From the cell containing the given text, extract its center point as (X, Y) coordinate. 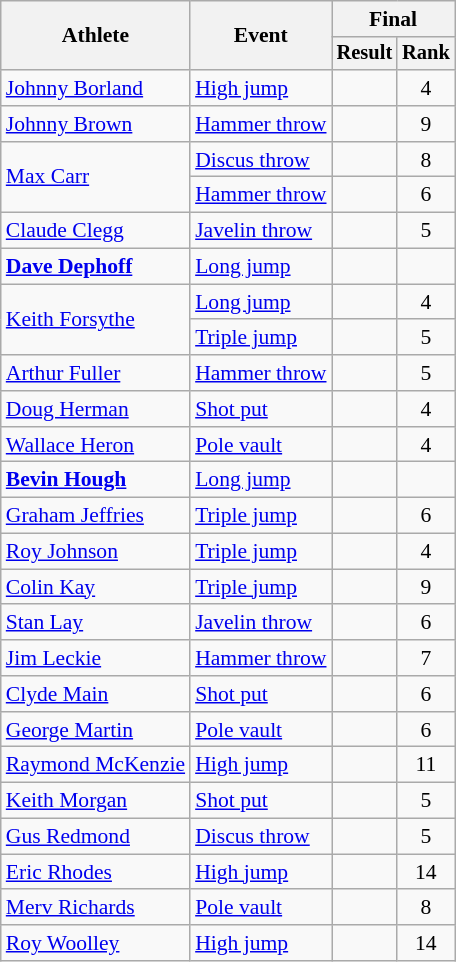
Roy Woolley (96, 943)
7 (426, 658)
Raymond McKenzie (96, 765)
Gus Redmond (96, 837)
Eric Rhodes (96, 872)
Jim Leckie (96, 658)
Claude Clegg (96, 231)
Stan Lay (96, 623)
Rank (426, 54)
Wallace Heron (96, 445)
Johnny Brown (96, 124)
Athlete (96, 36)
Event (260, 36)
Doug Herman (96, 409)
Merv Richards (96, 908)
Bevin Hough (96, 480)
Max Carr (96, 178)
Keith Forsythe (96, 320)
Final (394, 19)
George Martin (96, 730)
Johnny Borland (96, 88)
11 (426, 765)
Result (365, 54)
Keith Morgan (96, 801)
Graham Jeffries (96, 516)
Dave Dephoff (96, 267)
Colin Kay (96, 587)
Arthur Fuller (96, 373)
Clyde Main (96, 694)
Roy Johnson (96, 552)
